From the cell containing the given text, extract its center point as (x, y) coordinate. 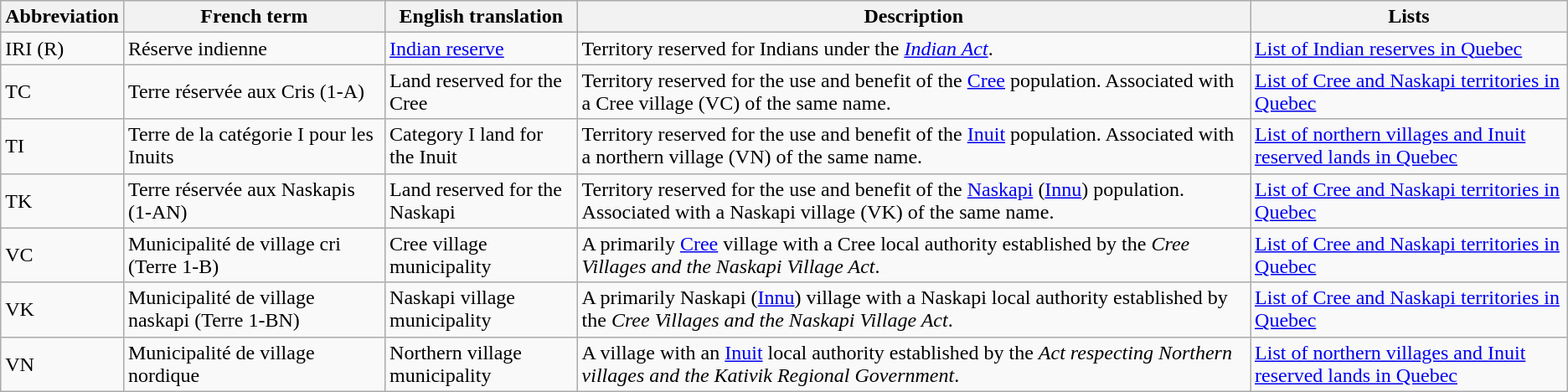
Municipalité de village nordique (254, 364)
Land reserved for the Cree (482, 92)
Lists (1409, 17)
Terre réservée aux Cris (1-A) (254, 92)
VC (62, 255)
A primarily Naskapi (Innu) village with a Naskapi local authority established by the Cree Villages and the Naskapi Village Act. (913, 310)
TK (62, 201)
Northern village municipality (482, 364)
English translation (482, 17)
Terre de la catégorie I pour les Inuits (254, 146)
Abbreviation (62, 17)
Territory reserved for Indians under the Indian Act. (913, 49)
A primarily Cree village with a Cree local authority established by the Cree Villages and the Naskapi Village Act. (913, 255)
Indian reserve (482, 49)
VN (62, 364)
Territory reserved for the use and benefit of the Naskapi (Innu) population. Associated with a Naskapi village (VK) of the same name. (913, 201)
IRI (R) (62, 49)
French term (254, 17)
Terre réservée aux Naskapis (1-AN) (254, 201)
Territory reserved for the use and benefit of the Inuit population. Associated with a northern village (VN) of the same name. (913, 146)
A village with an Inuit local authority established by the Act respecting Northern villages and the Kativik Regional Government. (913, 364)
Naskapi village municipality (482, 310)
List of Indian reserves in Quebec (1409, 49)
Cree village municipality (482, 255)
Description (913, 17)
Réserve indienne (254, 49)
Category I land for the Inuit (482, 146)
VK (62, 310)
Municipalité de village naskapi (Terre 1-BN) (254, 310)
TI (62, 146)
Municipalité de village cri (Terre 1-B) (254, 255)
Land reserved for the Naskapi (482, 201)
Territory reserved for the use and benefit of the Cree population. Associated with a Cree village (VC) of the same name. (913, 92)
TC (62, 92)
